Scan for the cell matching the given text and deliver its (X, Y) coordinate at center. 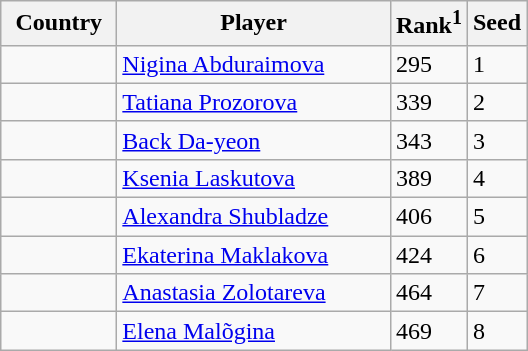
Ksenia Laskutova (254, 178)
295 (428, 64)
2 (496, 102)
Nigina Abduraimova (254, 64)
Tatiana Prozorova (254, 102)
389 (428, 178)
5 (496, 217)
Elena Malõgina (254, 331)
Country (59, 24)
469 (428, 331)
464 (428, 293)
406 (428, 217)
343 (428, 140)
Ekaterina Maklakova (254, 255)
Back Da-yeon (254, 140)
Alexandra Shubladze (254, 217)
7 (496, 293)
Player (254, 24)
Seed (496, 24)
339 (428, 102)
Rank1 (428, 24)
3 (496, 140)
4 (496, 178)
1 (496, 64)
424 (428, 255)
6 (496, 255)
8 (496, 331)
Anastasia Zolotareva (254, 293)
